Capture the cell that displays the provided text and extract its (X, Y) central coordinate. 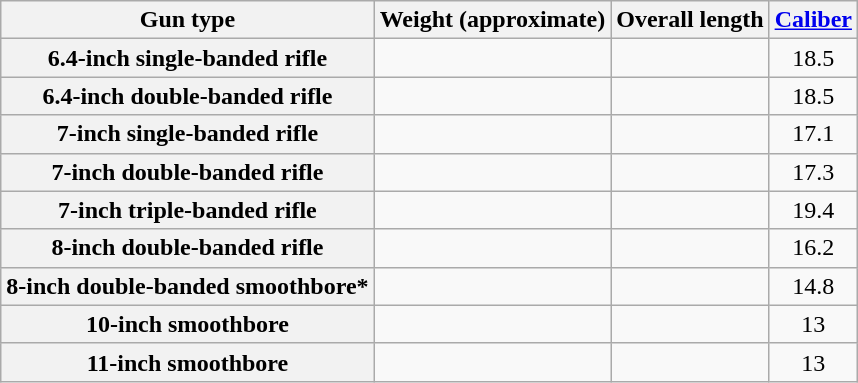
8-inch double-banded smoothbore* (188, 286)
19.4 (813, 210)
10-inch smoothbore (188, 324)
6.4-inch double-banded rifle (188, 96)
17.1 (813, 134)
8-inch double-banded rifle (188, 248)
14.8 (813, 286)
7-inch triple-banded rifle (188, 210)
6.4-inch single-banded rifle (188, 58)
Overall length (690, 20)
7-inch double-banded rifle (188, 172)
7-inch single-banded rifle (188, 134)
16.2 (813, 248)
Caliber (813, 20)
Gun type (188, 20)
17.3 (813, 172)
11-inch smoothbore (188, 362)
Weight (approximate) (492, 20)
